Pinpoint the cell where the given text exists, returning its (x, y) midpoint coordinate. 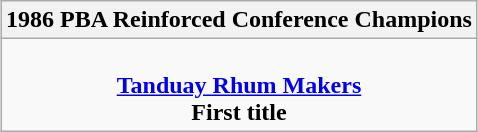
Tanduay Rhum Makers First title (240, 85)
1986 PBA Reinforced Conference Champions (240, 20)
